Search for the cell housing the specified text and yield its (x, y) center coordinate. 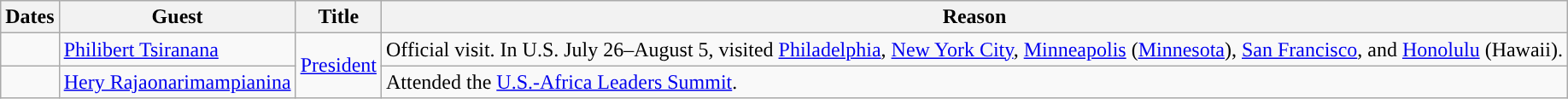
Hery Rajaonarimampianina (178, 82)
President (338, 66)
Official visit. In U.S. July 26–August 5, visited Philadelphia, New York City, Minneapolis (Minnesota), San Francisco, and Honolulu (Hawaii). (974, 49)
Guest (178, 17)
Attended the U.S.-Africa Leaders Summit. (974, 82)
Title (338, 17)
Reason (974, 17)
Philibert Tsiranana (178, 49)
Dates (30, 17)
